Locate the cell with the specified text and output its [X, Y] center coordinate. 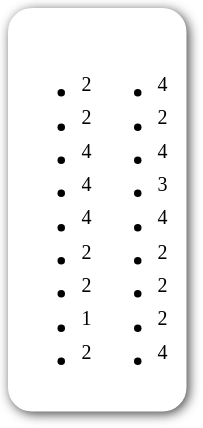
224442212 [56, 210]
424342224 [132, 210]
